Find where the given text appears and provide that cell's center as [x, y] coordinate. 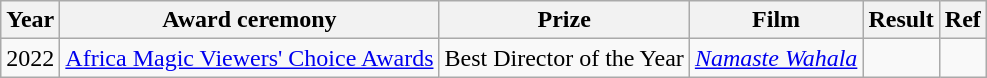
Year [30, 20]
Result [901, 20]
Prize [564, 20]
Namaste Wahala [776, 58]
Award ceremony [250, 20]
Ref [962, 20]
Africa Magic Viewers' Choice Awards [250, 58]
Best Director of the Year [564, 58]
Film [776, 20]
2022 [30, 58]
